Pinpoint the cell where the given text exists, returning its [x, y] midpoint coordinate. 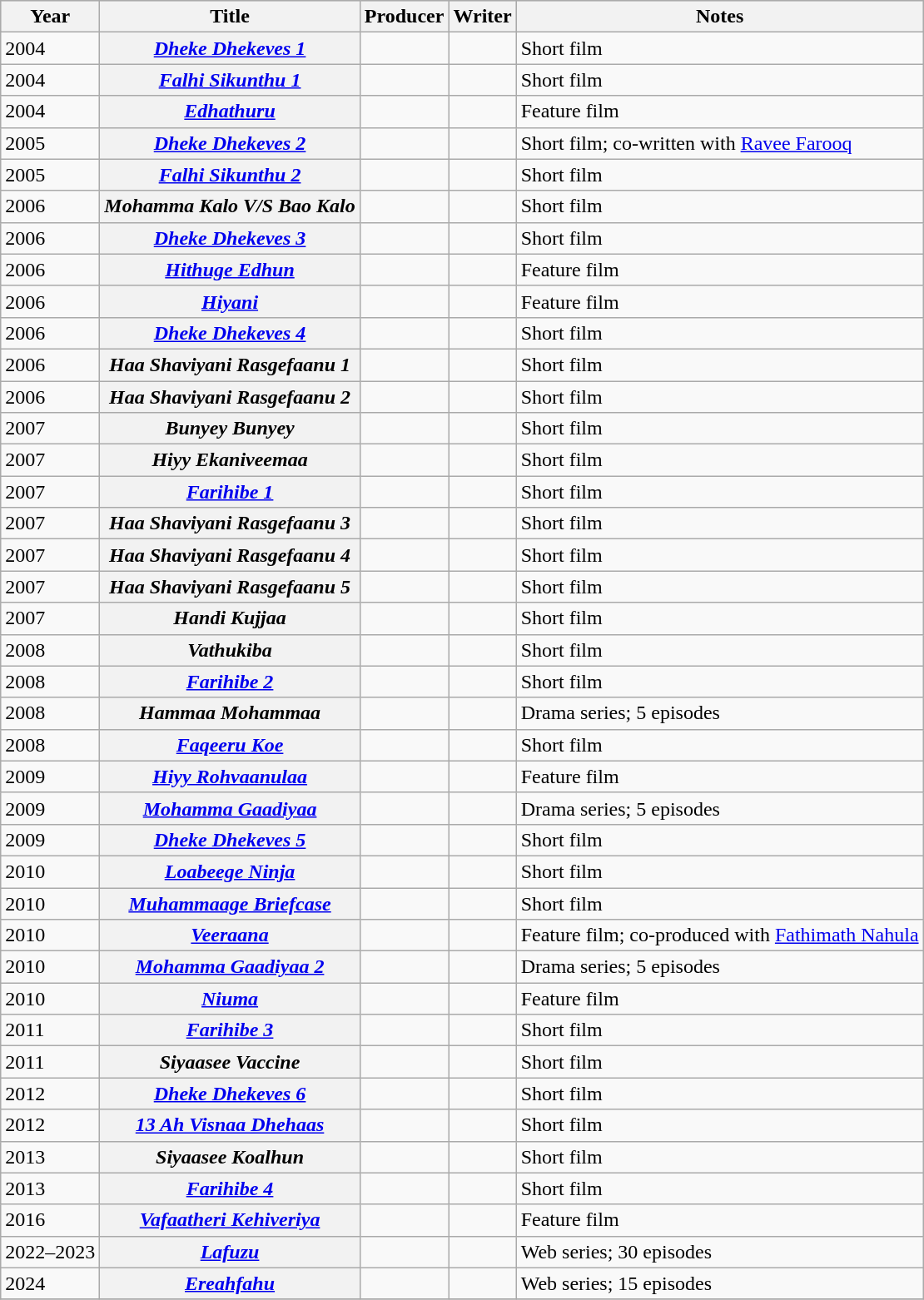
Falhi Sikunthu 2 [230, 175]
Hithuge Edhun [230, 270]
Title [230, 17]
Vathukiba [230, 650]
2016 [50, 1220]
Producer [405, 17]
Haa Shaviyani Rasgefaanu 4 [230, 555]
Farihibe 4 [230, 1188]
Web series; 15 episodes [719, 1283]
Mohamma Kalo V/S Bao Kalo [230, 206]
Feature film; co-produced with Fathimath Nahula [719, 935]
Faqeeru Koe [230, 745]
Mohamma Gaadiyaa [230, 808]
2022–2023 [50, 1252]
Writer [483, 17]
Haa Shaviyani Rasgefaanu 5 [230, 587]
Farihibe 1 [230, 492]
2024 [50, 1283]
Notes [719, 17]
Siyaasee Koalhun [230, 1157]
Dheke Dhekeves 2 [230, 143]
Siyaasee Vaccine [230, 1062]
Dheke Dhekeves 1 [230, 48]
Dheke Dhekeves 3 [230, 238]
Bunyey Bunyey [230, 429]
Hiyy Ekaniveemaa [230, 460]
Hiyy Rohvaanulaa [230, 777]
Loabeege Ninja [230, 871]
Year [50, 17]
Handi Kujjaa [230, 618]
Dheke Dhekeves 4 [230, 333]
Mohamma Gaadiyaa 2 [230, 967]
Vafaatheri Kehiveriya [230, 1220]
Ereahfahu [230, 1283]
Haa Shaviyani Rasgefaanu 1 [230, 365]
Hammaa Mohammaa [230, 713]
13 Ah Visnaa Dhehaas [230, 1125]
Dheke Dhekeves 6 [230, 1094]
Hiyani [230, 301]
Edhathuru [230, 112]
Veeraana [230, 935]
Dheke Dhekeves 5 [230, 840]
Farihibe 2 [230, 682]
Web series; 30 episodes [719, 1252]
Lafuzu [230, 1252]
Niuma [230, 999]
Falhi Sikunthu 1 [230, 80]
Short film; co-written with Ravee Farooq [719, 143]
Muhammaage Briefcase [230, 903]
Haa Shaviyani Rasgefaanu 2 [230, 397]
Haa Shaviyani Rasgefaanu 3 [230, 523]
Farihibe 3 [230, 1030]
